From the cell containing the given text, extract its center point as [x, y] coordinate. 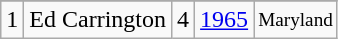
1965 [224, 20]
Maryland [296, 20]
1 [12, 20]
Ed Carrington [98, 20]
4 [184, 20]
